Identify which cell holds the provided text, then report its [x, y] central coordinate. 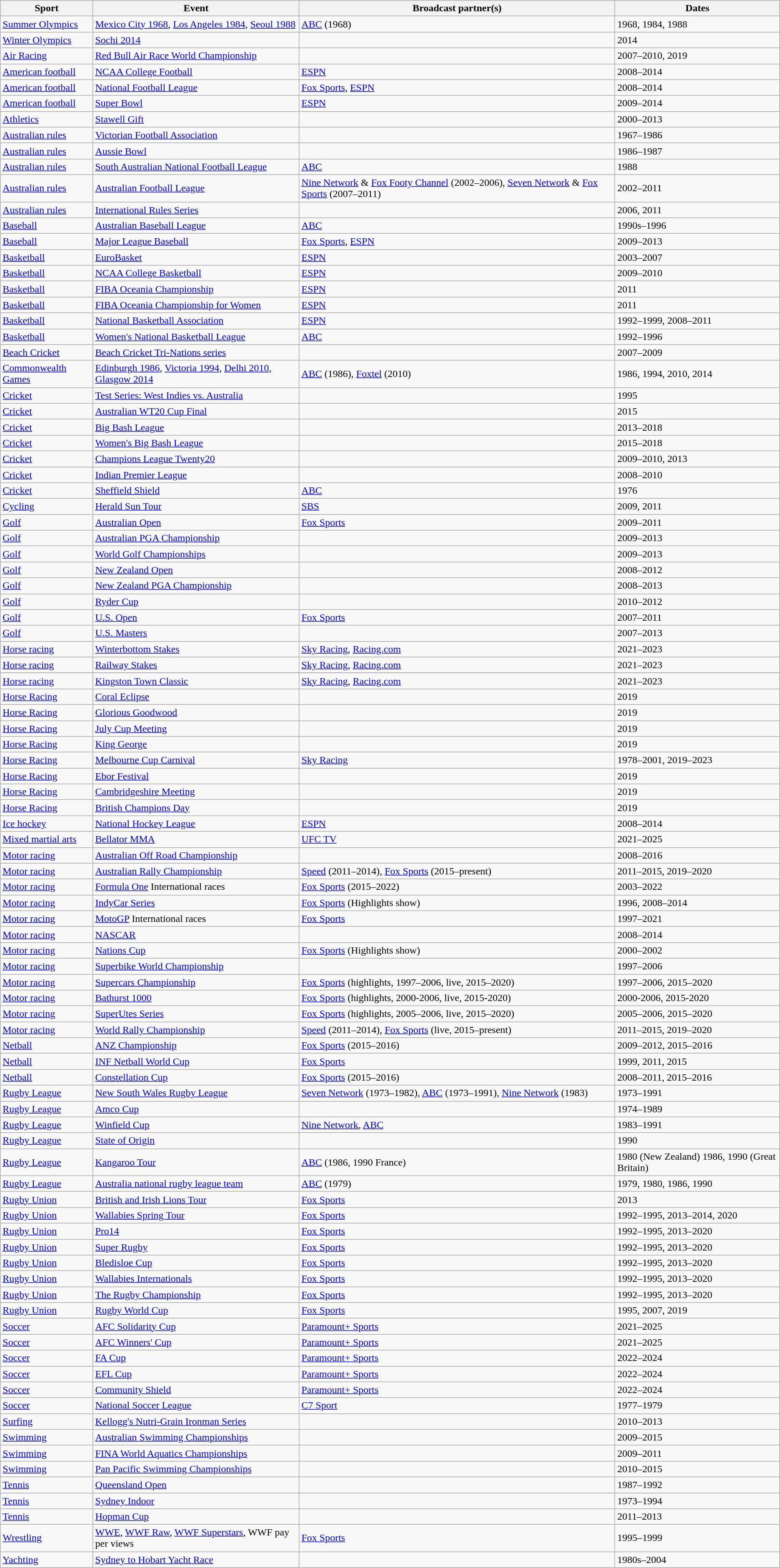
2009–2012, 2015–2016 [697, 1046]
ABC (1979) [457, 1183]
Melbourne Cup Carnival [196, 760]
1988 [697, 167]
1995 [697, 395]
IndyCar Series [196, 903]
FIBA Oceania Championship [196, 289]
INF Netball World Cup [196, 1061]
Stawell Gift [196, 119]
NCAA College Football [196, 72]
National Football League [196, 87]
1992–1995, 2013–2014, 2020 [697, 1215]
King George [196, 744]
Fox Sports (highlights, 1997–2006, live, 2015–2020) [457, 982]
2009–2014 [697, 103]
2008–2012 [697, 570]
Beach Cricket Tri-Nations series [196, 352]
Air Racing [47, 56]
Champions League Twenty20 [196, 459]
Australian Baseball League [196, 226]
2003–2007 [697, 257]
1997–2006 [697, 966]
Australian Off Road Championship [196, 855]
Fox Sports (highlights, 2000-2006, live, 2015-2020) [457, 998]
Bellator MMA [196, 839]
2011–2013 [697, 1517]
Constellation Cup [196, 1077]
U.S. Masters [196, 633]
New Zealand Open [196, 570]
Winter Olympics [47, 40]
Australia national rugby league team [196, 1183]
International Rules Series [196, 210]
Mexico City 1968, Los Angeles 1984, Seoul 1988 [196, 24]
SuperUtes Series [196, 1014]
1977–1979 [697, 1406]
Women's National Basketball League [196, 337]
2007–2010, 2019 [697, 56]
2009, 2011 [697, 507]
National Hockey League [196, 824]
Edinburgh 1986, Victoria 1994, Delhi 2010, Glasgow 2014 [196, 374]
Nations Cup [196, 950]
Kellogg's Nutri-Grain Ironman Series [196, 1421]
July Cup Meeting [196, 729]
Summer Olympics [47, 24]
1992–1999, 2008–2011 [697, 321]
Kangaroo Tour [196, 1162]
Event [196, 8]
Sochi 2014 [196, 40]
ABC (1986), Foxtel (2010) [457, 374]
1986–1987 [697, 151]
Bathurst 1000 [196, 998]
FIBA Oceania Championship for Women [196, 305]
1995–1999 [697, 1538]
Coral Eclipse [196, 697]
Australian PGA Championship [196, 538]
1986, 1994, 2010, 2014 [697, 374]
MotoGP International races [196, 919]
World Golf Championships [196, 554]
2000–2002 [697, 950]
Ebor Festival [196, 776]
1995, 2007, 2019 [697, 1311]
1976 [697, 491]
2015–2018 [697, 443]
Wallabies Internationals [196, 1279]
Sheffield Shield [196, 491]
2008–2010 [697, 474]
Seven Network (1973–1982), ABC (1973–1991), Nine Network (1983) [457, 1093]
1999, 2011, 2015 [697, 1061]
UFC TV [457, 839]
Formula One International races [196, 887]
2005–2006, 2015–2020 [697, 1014]
ABC (1986, 1990 France) [457, 1162]
Sydney to Hobart Yacht Race [196, 1560]
1980s–2004 [697, 1560]
2009–2010 [697, 273]
1997–2021 [697, 919]
2007–2011 [697, 617]
Beach Cricket [47, 352]
New Zealand PGA Championship [196, 586]
Aussie Bowl [196, 151]
Broadcast partner(s) [457, 8]
Test Series: West Indies vs. Australia [196, 395]
Super Rugby [196, 1247]
U.S. Open [196, 617]
Yachting [47, 1560]
Wrestling [47, 1538]
Mixed martial arts [47, 839]
AFC Winners' Cup [196, 1342]
2009–2010, 2013 [697, 459]
Winterbottom Stakes [196, 649]
1990 [697, 1141]
2013–2018 [697, 427]
Amco Cup [196, 1109]
Sport [47, 8]
1990s–1996 [697, 226]
FA Cup [196, 1358]
Fox Sports (highlights, 2005–2006, live, 2015–2020) [457, 1014]
World Rally Championship [196, 1030]
Australian WT20 Cup Final [196, 411]
Surfing [47, 1421]
Winfield Cup [196, 1125]
1996, 2008–2014 [697, 903]
1967–1986 [697, 135]
National Soccer League [196, 1406]
1992–1996 [697, 337]
1987–1992 [697, 1485]
WWE, WWF Raw, WWF Superstars, WWF pay per views [196, 1538]
Cambridgeshire Meeting [196, 792]
Ice hockey [47, 824]
Major League Baseball [196, 242]
Herald Sun Tour [196, 507]
EuroBasket [196, 257]
Fox Sports (2015–2022) [457, 887]
Supercars Championship [196, 982]
Australian Rally Championship [196, 871]
Sky Racing [457, 760]
C7 Sport [457, 1406]
Dates [697, 8]
Athletics [47, 119]
2003–2022 [697, 887]
Victorian Football Association [196, 135]
1980 (New Zealand) 1986, 1990 (Great Britain) [697, 1162]
1973–1991 [697, 1093]
2008–2016 [697, 855]
Women's Big Bash League [196, 443]
2008–2011, 2015–2016 [697, 1077]
The Rugby Championship [196, 1295]
Railway Stakes [196, 665]
State of Origin [196, 1141]
EFL Cup [196, 1374]
2009–2015 [697, 1437]
Australian Football League [196, 188]
Australian Swimming Championships [196, 1437]
2002–2011 [697, 188]
2007–2009 [697, 352]
2008–2013 [697, 586]
2000–2013 [697, 119]
1978–2001, 2019–2023 [697, 760]
Pan Pacific Swimming Championships [196, 1469]
Ryder Cup [196, 602]
1974–1989 [697, 1109]
AFC Solidarity Cup [196, 1326]
2013 [697, 1199]
2010–2015 [697, 1469]
1968, 1984, 1988 [697, 24]
Australian Open [196, 522]
Indian Premier League [196, 474]
Sydney Indoor [196, 1501]
Commonwealth Games [47, 374]
Red Bull Air Race World Championship [196, 56]
1997–2006, 2015–2020 [697, 982]
2006, 2011 [697, 210]
2010–2013 [697, 1421]
2010–2012 [697, 602]
SBS [457, 507]
Cycling [47, 507]
Superbike World Championship [196, 966]
Big Bash League [196, 427]
Hopman Cup [196, 1517]
2007–2013 [697, 633]
Nine Network, ABC [457, 1125]
Speed (2011–2014), Fox Sports (live, 2015–present) [457, 1030]
Nine Network & Fox Footy Channel (2002–2006), Seven Network & Fox Sports (2007–2011) [457, 188]
2015 [697, 411]
FINA World Aquatics Championships [196, 1453]
1979, 1980, 1986, 1990 [697, 1183]
NCAA College Basketball [196, 273]
1973–1994 [697, 1501]
Kingston Town Classic [196, 681]
1983–1991 [697, 1125]
British and Irish Lions Tour [196, 1199]
British Champions Day [196, 808]
South Australian National Football League [196, 167]
Queensland Open [196, 1485]
Rugby World Cup [196, 1311]
ABC (1968) [457, 24]
NASCAR [196, 934]
Bledisloe Cup [196, 1263]
Pro14 [196, 1231]
Speed (2011–2014), Fox Sports (2015–present) [457, 871]
Super Bowl [196, 103]
ANZ Championship [196, 1046]
Community Shield [196, 1390]
New South Wales Rugby League [196, 1093]
Glorious Goodwood [196, 712]
2000-2006, 2015-2020 [697, 998]
Wallabies Spring Tour [196, 1215]
2014 [697, 40]
National Basketball Association [196, 321]
